Identify which cell holds the provided text, then report its [x, y] central coordinate. 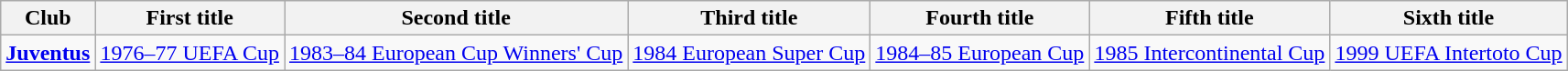
First title [190, 18]
Juventus [48, 53]
1983–84 European Cup Winners' Cup [456, 53]
Sixth title [1448, 18]
1984–85 European Cup [979, 53]
Second title [456, 18]
1976–77 UEFA Cup [190, 53]
Third title [749, 18]
1985 Intercontinental Cup [1210, 53]
Fourth title [979, 18]
Club [48, 18]
Fifth title [1210, 18]
1984 European Super Cup [749, 53]
1999 UEFA Intertoto Cup [1448, 53]
